Scan for the cell matching the given text and deliver its (x, y) coordinate at center. 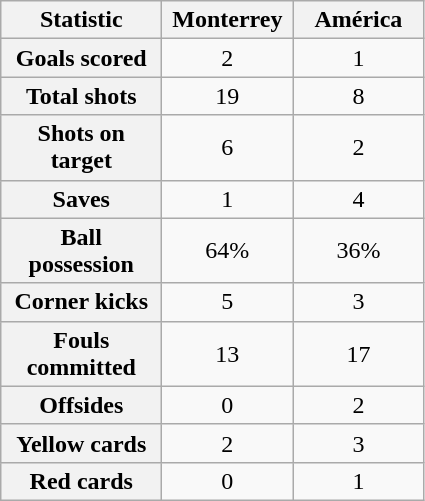
8 (358, 96)
Fouls committed (82, 354)
Monterrey (228, 20)
Corner kicks (82, 302)
19 (228, 96)
5 (228, 302)
4 (358, 199)
6 (228, 148)
Ball possession (82, 250)
36% (358, 250)
Red cards (82, 481)
13 (228, 354)
17 (358, 354)
Shots on target (82, 148)
Offsides (82, 405)
64% (228, 250)
América (358, 20)
Saves (82, 199)
Total shots (82, 96)
Statistic (82, 20)
Yellow cards (82, 443)
Goals scored (82, 58)
